From the cell containing the given text, extract its center point as [X, Y] coordinate. 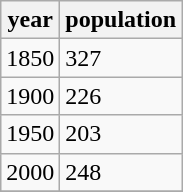
248 [121, 172]
year [30, 20]
1900 [30, 96]
203 [121, 134]
327 [121, 58]
226 [121, 96]
2000 [30, 172]
population [121, 20]
1850 [30, 58]
1950 [30, 134]
